Capture the cell that displays the provided text and extract its (X, Y) central coordinate. 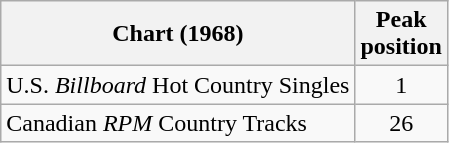
1 (401, 85)
Chart (1968) (178, 34)
Canadian RPM Country Tracks (178, 123)
Peakposition (401, 34)
U.S. Billboard Hot Country Singles (178, 85)
26 (401, 123)
